From the cell containing the given text, extract its center point as [X, Y] coordinate. 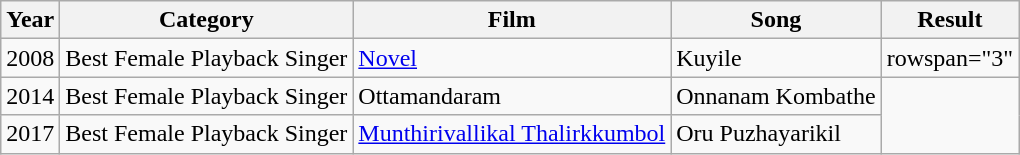
Munthirivallikal Thalirkkumbol [512, 134]
Ottamandaram [512, 96]
Novel [512, 58]
Result [950, 20]
Onnanam Kombathe [776, 96]
2008 [30, 58]
rowspan="3" [950, 58]
Film [512, 20]
Song [776, 20]
Oru Puzhayarikil [776, 134]
2014 [30, 96]
Kuyile [776, 58]
Category [206, 20]
2017 [30, 134]
Year [30, 20]
